Capture the cell that displays the provided text and extract its (X, Y) central coordinate. 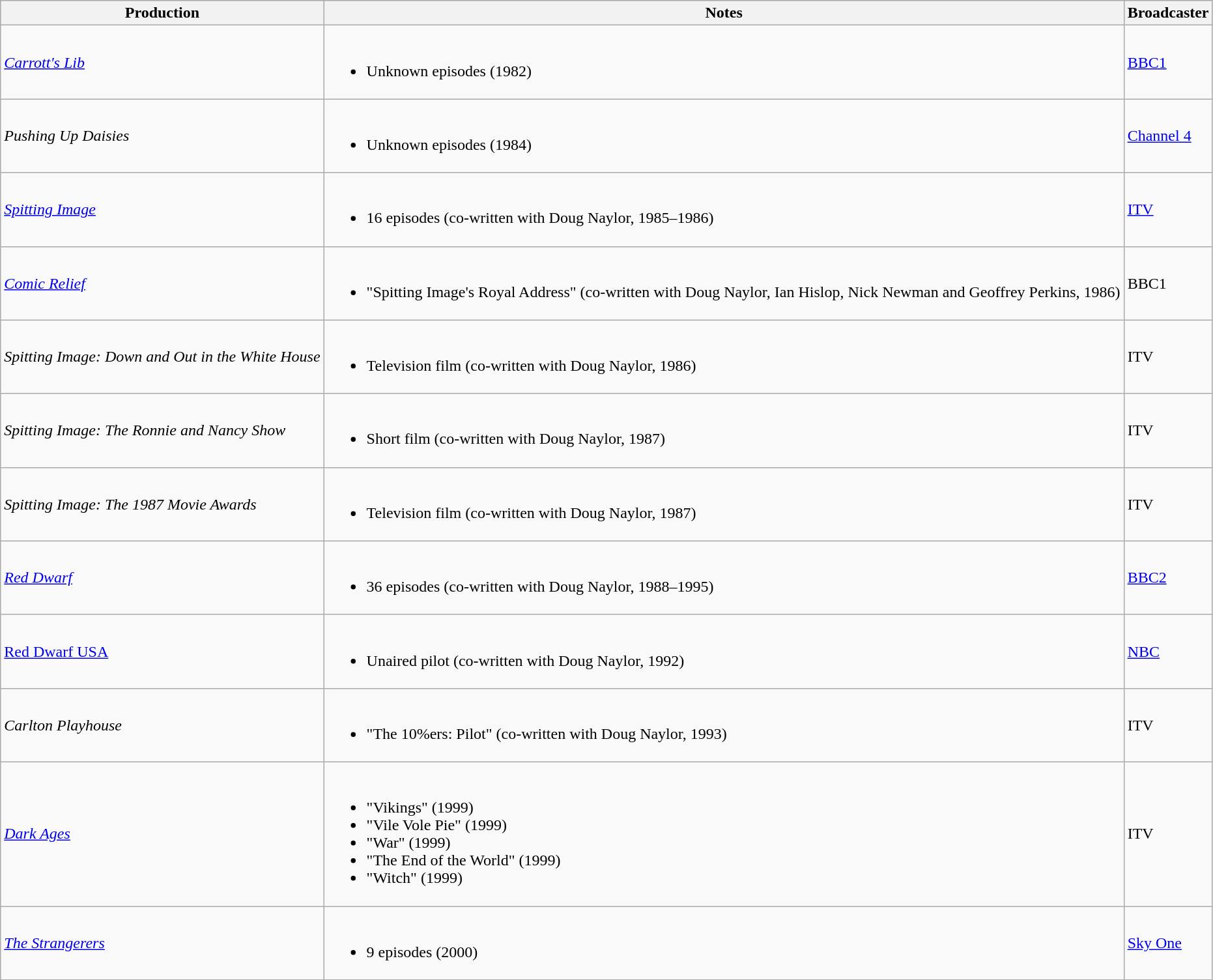
Spitting Image: Down and Out in the White House (162, 357)
"Vikings" (1999)"Vile Vole Pie" (1999)"War" (1999)"The End of the World" (1999)"Witch" (1999) (724, 834)
Unknown episodes (1984) (724, 136)
Television film (co-written with Doug Naylor, 1986) (724, 357)
Carlton Playhouse (162, 725)
Dark Ages (162, 834)
36 episodes (co-written with Doug Naylor, 1988–1995) (724, 577)
16 episodes (co-written with Doug Naylor, 1985–1986) (724, 210)
Broadcaster (1168, 13)
Red Dwarf USA (162, 652)
Unknown episodes (1982) (724, 63)
Short film (co-written with Doug Naylor, 1987) (724, 430)
9 episodes (2000) (724, 942)
The Strangerers (162, 942)
BBC2 (1168, 577)
Pushing Up Daisies (162, 136)
"The 10%ers: Pilot" (co-written with Doug Naylor, 1993) (724, 725)
Spitting Image (162, 210)
NBC (1168, 652)
Production (162, 13)
Spitting Image: The 1987 Movie Awards (162, 504)
"Spitting Image's Royal Address" (co-written with Doug Naylor, Ian Hislop, Nick Newman and Geoffrey Perkins, 1986) (724, 283)
Spitting Image: The Ronnie and Nancy Show (162, 430)
Television film (co-written with Doug Naylor, 1987) (724, 504)
Comic Relief (162, 283)
Sky One (1168, 942)
Channel 4 (1168, 136)
Unaired pilot (co-written with Doug Naylor, 1992) (724, 652)
Carrott's Lib (162, 63)
Red Dwarf (162, 577)
Notes (724, 13)
